Capture the cell that displays the provided text and extract its [X, Y] central coordinate. 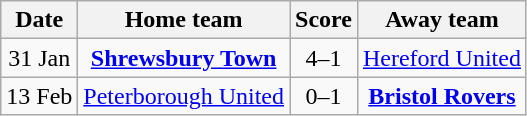
Shrewsbury Town [184, 58]
Date [40, 20]
Hereford United [442, 58]
Away team [442, 20]
Bristol Rovers [442, 96]
Home team [184, 20]
0–1 [324, 96]
Peterborough United [184, 96]
4–1 [324, 58]
31 Jan [40, 58]
13 Feb [40, 96]
Score [324, 20]
